From the cell containing the given text, extract its center point as (X, Y) coordinate. 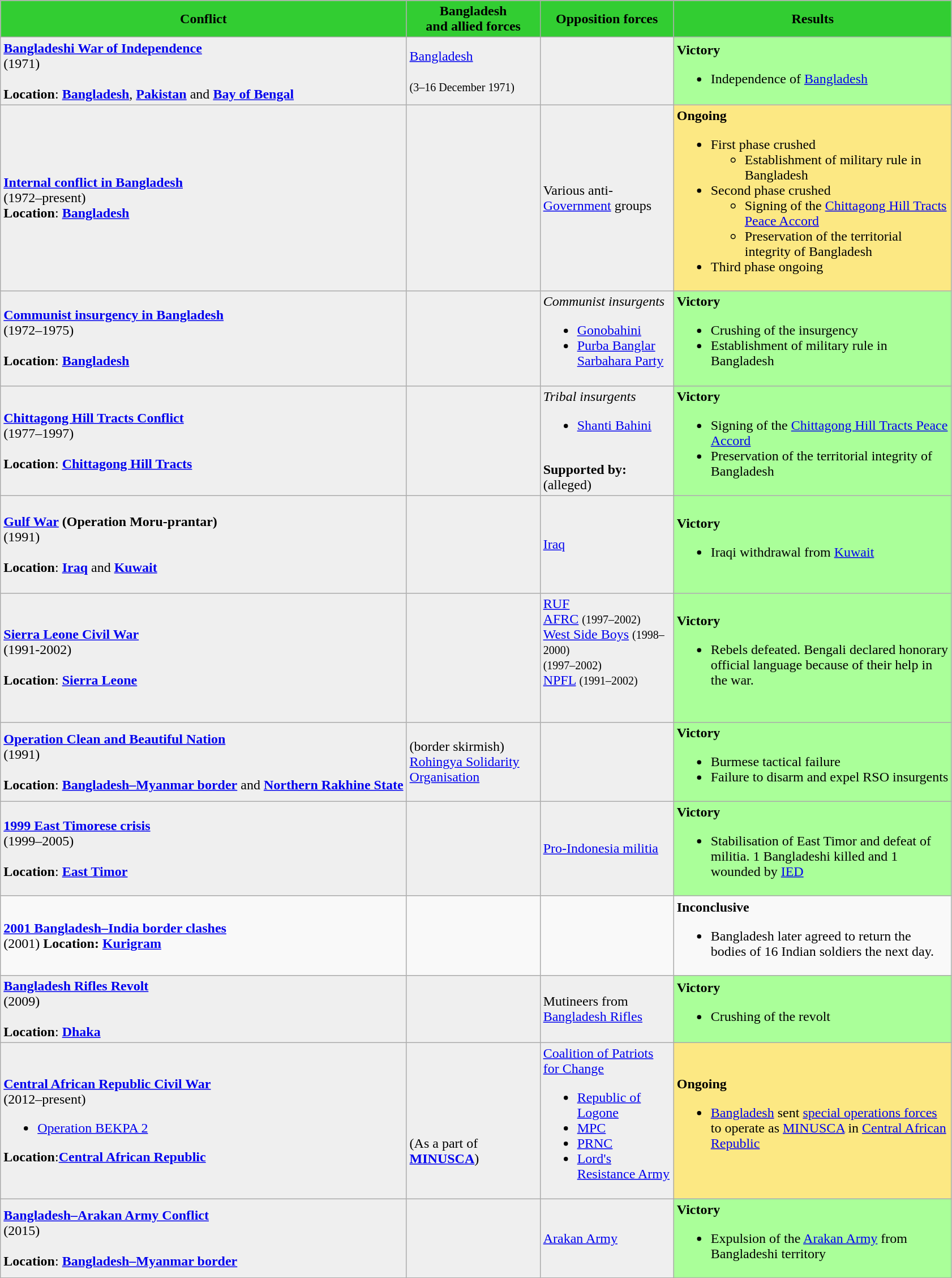
VictoryCrushing of the insurgencyEstablishment of military rule in Bangladesh (813, 339)
Mutineers from Bangladesh Rifles (607, 1009)
Bangladesh Rifles Revolt (2009) Location: Dhaka (204, 1009)
Chittagong Hill Tracts Conflict (1977–1997) Location: Chittagong Hill Tracts (204, 441)
VictoryBurmese tactical failureFailure to disarm and expel RSO insurgents (813, 762)
Bangladesh (3–16 December 1971) (473, 71)
VictorySigning of the Chittagong Hill Tracts Peace AccordPreservation of the territorial integrity of Bangladesh (813, 441)
Various anti-Government groups (607, 198)
VictoryRebels defeated. Bengali declared honorary official language because of their help in the war. (813, 658)
OngoingBangladesh sent special operations forces to operate as MINUSCA in Central African Republic (813, 1120)
InconclusiveBangladesh later agreed to return the bodies of 16 Indian soldiers the next day. (813, 935)
1999 East Timorese crisis (1999–2005) Location: East Timor (204, 848)
VictoryIraqi withdrawal from Kuwait (813, 545)
VictoryStabilisation of East Timor and defeat of militia. 1 Bangladeshi killed and 1 wounded by IED (813, 848)
(border skirmish) Rohingya Solidarity Organisation (473, 762)
Sierra Leone Civil War (1991-2002) Location: Sierra Leone (204, 658)
Results (813, 19)
Communist insurgency in Bangladesh (1972–1975) Location: Bangladesh (204, 339)
Operation Clean and Beautiful Nation (1991) Location: Bangladesh–Myanmar border and Northern Rakhine State (204, 762)
Gulf War (Operation Moru-prantar) (1991) Location: Iraq and Kuwait (204, 545)
VictoryIndependence of Bangladesh (813, 71)
RUF AFRC (1997–2002) West Side Boys (1998–2000) (1997–2002) NPFL (1991–2002) (607, 658)
Bangladeshand allied forces (473, 19)
Opposition forces (607, 19)
Central African Republic Civil War (2012–present)Operation BEKPA 2Location:Central African Republic (204, 1120)
Bangladesh–Arakan Army Conflict (2015) Location: Bangladesh–Myanmar border (204, 1238)
2001 Bangladesh–India border clashes(2001) Location: Kurigram (204, 935)
Arakan Army (607, 1238)
Coalition of Patriots for ChangeRepublic of LogoneMPCPRNCLord's Resistance Army (607, 1120)
VictoryExpulsion of the Arakan Army from Bangladeshi territory (813, 1238)
Conflict (204, 19)
Bangladeshi War of Independence (1971) Location: Bangladesh, Pakistan and Bay of Bengal (204, 71)
(As a part of MINUSCA) (473, 1120)
VictoryCrushing of the revolt (813, 1009)
Tribal insurgents Shanti BahiniSupported by: (alleged) (607, 441)
Pro-Indonesia militia (607, 848)
Communist insurgents Gonobahini Purba Banglar Sarbahara Party (607, 339)
Internal conflict in Bangladesh (1972–present)Location: Bangladesh (204, 198)
Iraq (607, 545)
